Scan for the cell matching the given text and deliver its [x, y] coordinate at center. 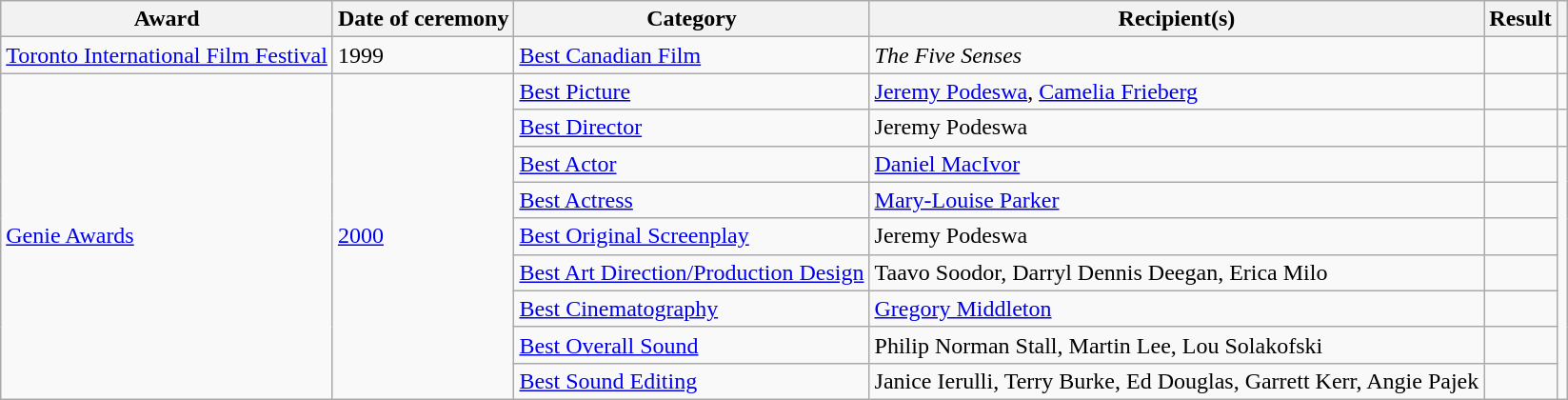
Best Picture [691, 91]
Best Original Screenplay [691, 236]
Jeremy Podeswa, Camelia Frieberg [1177, 91]
Best Canadian Film [691, 55]
Toronto International Film Festival [168, 55]
Best Overall Sound [691, 345]
Janice Ierulli, Terry Burke, Ed Douglas, Garrett Kerr, Angie Pajek [1177, 381]
Philip Norman Stall, Martin Lee, Lou Solakofski [1177, 345]
Best Art Direction/Production Design [691, 272]
Category [691, 19]
1999 [423, 55]
Daniel MacIvor [1177, 164]
2000 [423, 236]
Result [1520, 19]
Best Director [691, 128]
Genie Awards [168, 236]
Award [168, 19]
The Five Senses [1177, 55]
Date of ceremony [423, 19]
Best Actress [691, 200]
Taavo Soodor, Darryl Dennis Deegan, Erica Milo [1177, 272]
Best Actor [691, 164]
Best Cinematography [691, 309]
Mary-Louise Parker [1177, 200]
Gregory Middleton [1177, 309]
Recipient(s) [1177, 19]
Best Sound Editing [691, 381]
